Output the [X, Y] coordinate of the center of the cell containing the given text.  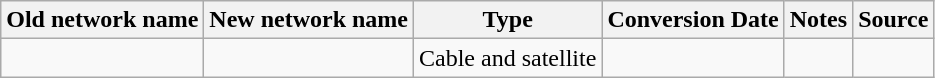
Conversion Date [693, 20]
Type [508, 20]
Cable and satellite [508, 58]
Source [894, 20]
New network name [309, 20]
Old network name [102, 20]
Notes [818, 20]
